Detect which cell encompasses the target text, then output its (X, Y) center coordinate. 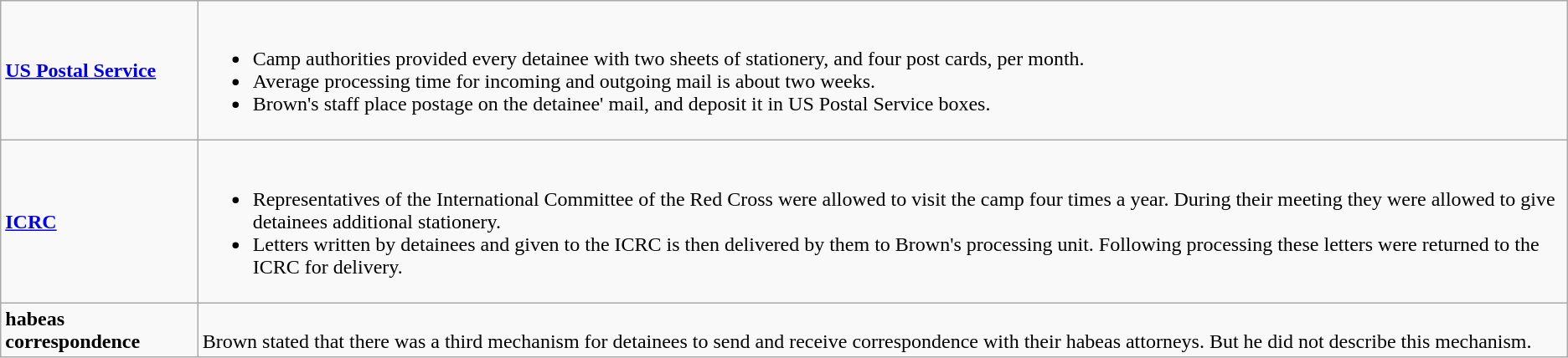
ICRC (99, 222)
US Postal Service (99, 70)
habeas correspondence (99, 330)
